Return the (x, y) coordinate for the center point of the cell that contains the specified text.  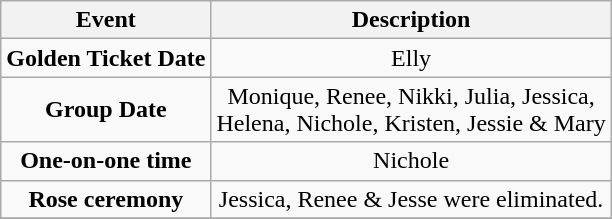
Rose ceremony (106, 199)
Event (106, 20)
Description (411, 20)
Golden Ticket Date (106, 58)
Monique, Renee, Nikki, Julia, Jessica,Helena, Nichole, Kristen, Jessie & Mary (411, 110)
Elly (411, 58)
Nichole (411, 161)
Jessica, Renee & Jesse were eliminated. (411, 199)
Group Date (106, 110)
One-on-one time (106, 161)
